Detect which cell encompasses the target text, then output its (X, Y) center coordinate. 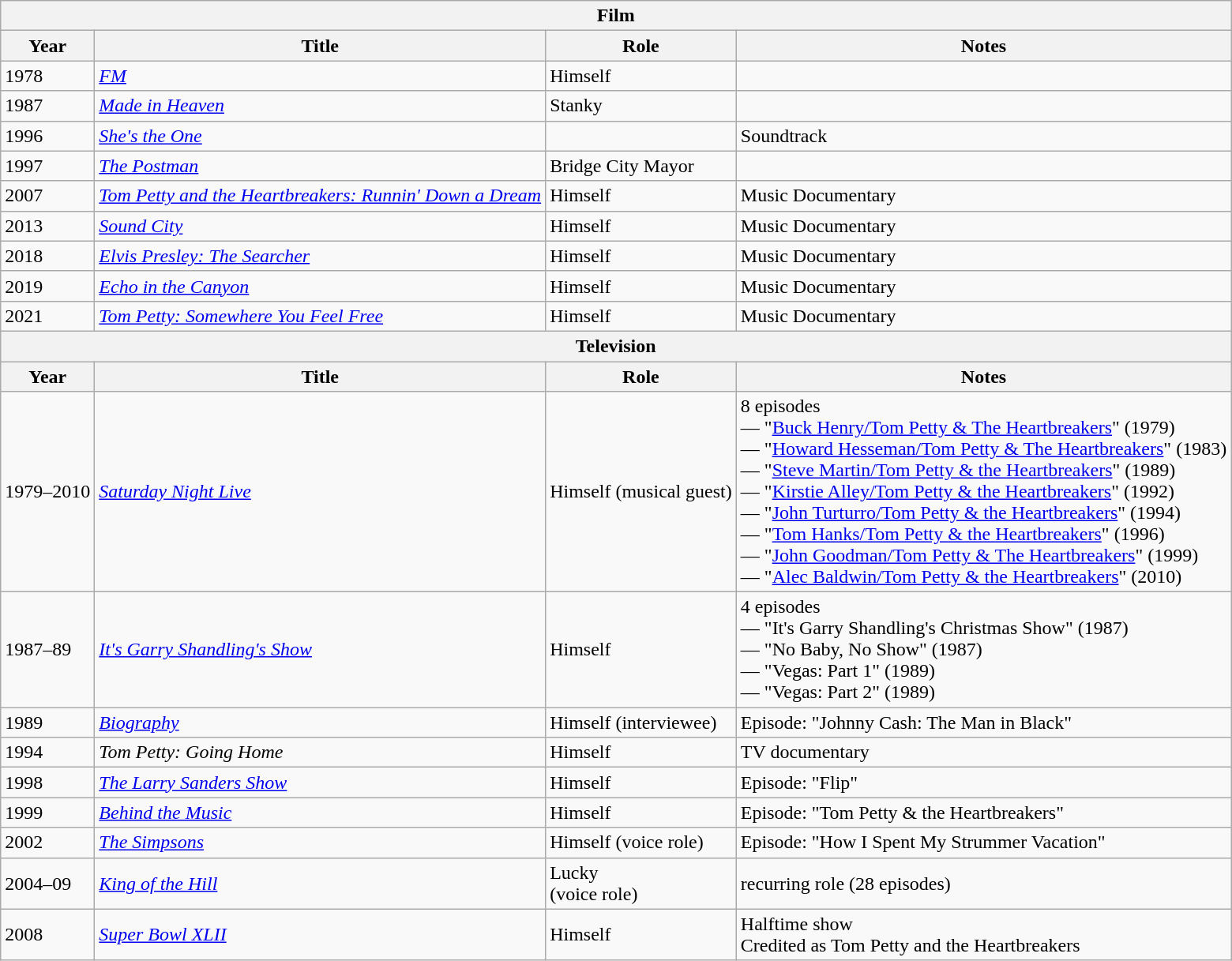
1989 (47, 723)
Super Bowl XLII (321, 935)
1987 (47, 106)
2007 (47, 196)
The Postman (321, 166)
2013 (47, 226)
1994 (47, 753)
Tom Petty: Going Home (321, 753)
Tom Petty: Somewhere You Feel Free (321, 316)
Elvis Presley: The Searcher (321, 256)
Episode: "Johnny Cash: The Man in Black" (983, 723)
Soundtrack (983, 136)
Episode: "How I Spent My Strummer Vacation" (983, 843)
Himself (interviewee) (641, 723)
4 episodes— "It's Garry Shandling's Christmas Show" (1987)— "No Baby, No Show" (1987)— "Vegas: Part 1" (1989)— "Vegas: Part 2" (1989) (983, 650)
King of the Hill (321, 883)
TV documentary (983, 753)
2008 (47, 935)
FM (321, 76)
Lucky(voice role) (641, 883)
Television (616, 346)
2018 (47, 256)
2021 (47, 316)
Episode: "Tom Petty & the Heartbreakers" (983, 813)
Bridge City Mayor (641, 166)
The Larry Sanders Show (321, 783)
Saturday Night Live (321, 492)
She's the One (321, 136)
2004–09 (47, 883)
1987–89 (47, 650)
Sound City (321, 226)
2002 (47, 843)
Film (616, 16)
1979–2010 (47, 492)
Tom Petty and the Heartbreakers: Runnin' Down a Dream (321, 196)
1978 (47, 76)
Echo in the Canyon (321, 286)
Halftime showCredited as Tom Petty and the Heartbreakers (983, 935)
It's Garry Shandling's Show (321, 650)
1997 (47, 166)
2019 (47, 286)
recurring role (28 episodes) (983, 883)
Himself (musical guest) (641, 492)
Behind the Music (321, 813)
1998 (47, 783)
Stanky (641, 106)
1996 (47, 136)
Biography (321, 723)
Episode: "Flip" (983, 783)
Himself (voice role) (641, 843)
1999 (47, 813)
Made in Heaven (321, 106)
The Simpsons (321, 843)
